Find where the given text appears and provide that cell's center as [x, y] coordinate. 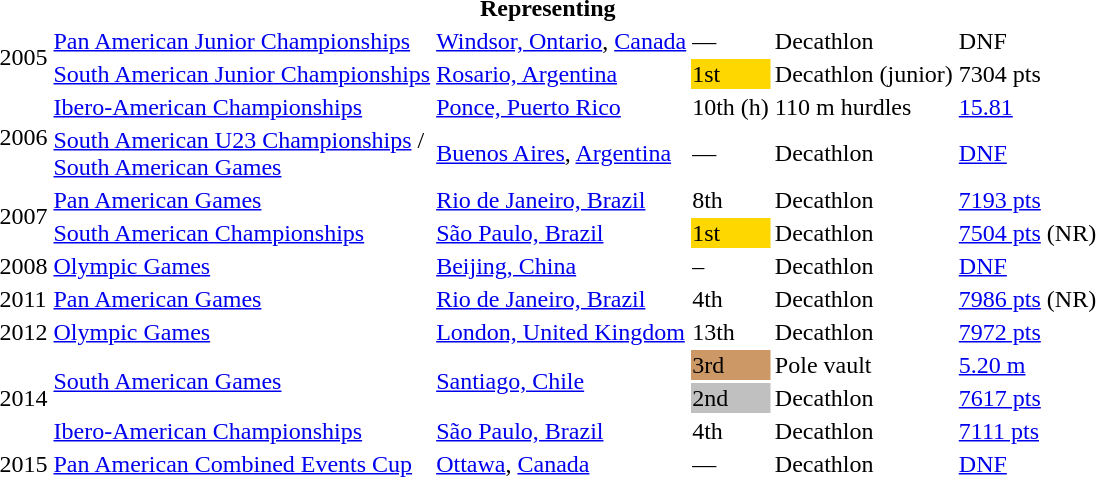
Ponce, Puerto Rico [562, 107]
South American Games [242, 382]
Santiago, Chile [562, 382]
10th (h) [731, 107]
Windsor, Ontario, Canada [562, 41]
– [731, 266]
8th [731, 200]
110 m hurdles [864, 107]
Buenos Aires, Argentina [562, 154]
Pan American Junior Championships [242, 41]
13th [731, 332]
London, United Kingdom [562, 332]
3rd [731, 365]
South American Championships [242, 233]
2nd [731, 398]
Decathlon (junior) [864, 74]
Pole vault [864, 365]
Beijing, China [562, 266]
Rosario, Argentina [562, 74]
South American Junior Championships [242, 74]
South American U23 Championships / South American Games [242, 154]
